Locate the cell with the specified text and output its (x, y) center coordinate. 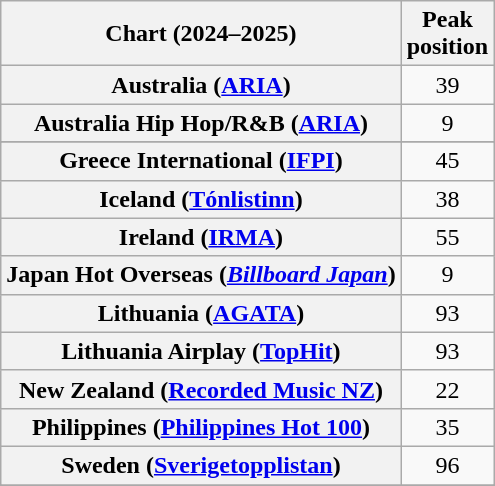
22 (447, 389)
Philippines (Philippines Hot 100) (201, 427)
45 (447, 161)
Iceland (Tónlistinn) (201, 199)
55 (447, 237)
35 (447, 427)
Japan Hot Overseas (Billboard Japan) (201, 275)
New Zealand (Recorded Music NZ) (201, 389)
Australia Hip Hop/R&B (ARIA) (201, 123)
Lithuania Airplay (TopHit) (201, 351)
Peakposition (447, 34)
Greece International (IFPI) (201, 161)
96 (447, 465)
39 (447, 85)
38 (447, 199)
Australia (ARIA) (201, 85)
Sweden (Sverigetopplistan) (201, 465)
Lithuania (AGATA) (201, 313)
Chart (2024–2025) (201, 34)
Ireland (IRMA) (201, 237)
